Capture the cell that displays the provided text and extract its (x, y) central coordinate. 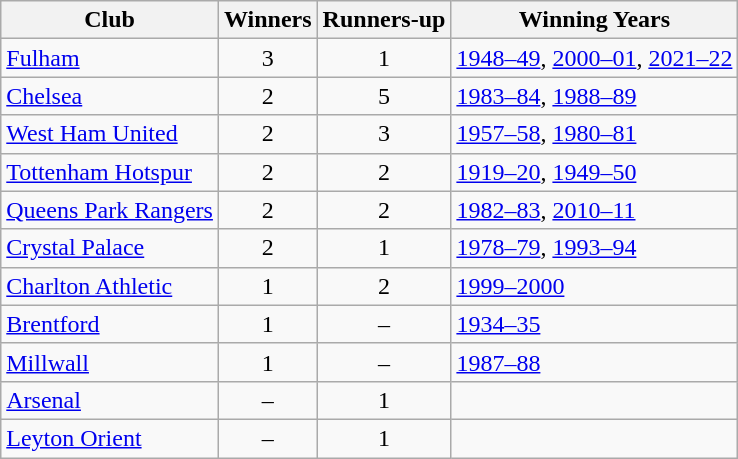
Club (110, 20)
Millwall (110, 362)
1919–20, 1949–50 (594, 172)
1999–2000 (594, 286)
Crystal Palace (110, 248)
Winners (268, 20)
1978–79, 1993–94 (594, 248)
1957–58, 1980–81 (594, 134)
Leyton Orient (110, 438)
Charlton Athletic (110, 286)
Chelsea (110, 96)
Arsenal (110, 400)
1948–49, 2000–01, 2021–22 (594, 58)
Fulham (110, 58)
Runners-up (384, 20)
1934–35 (594, 324)
1987–88 (594, 362)
Queens Park Rangers (110, 210)
West Ham United (110, 134)
1983–84, 1988–89 (594, 96)
1982–83, 2010–11 (594, 210)
5 (384, 96)
Brentford (110, 324)
Tottenham Hotspur (110, 172)
Winning Years (594, 20)
